Locate the cell with the specified text and output its (x, y) center coordinate. 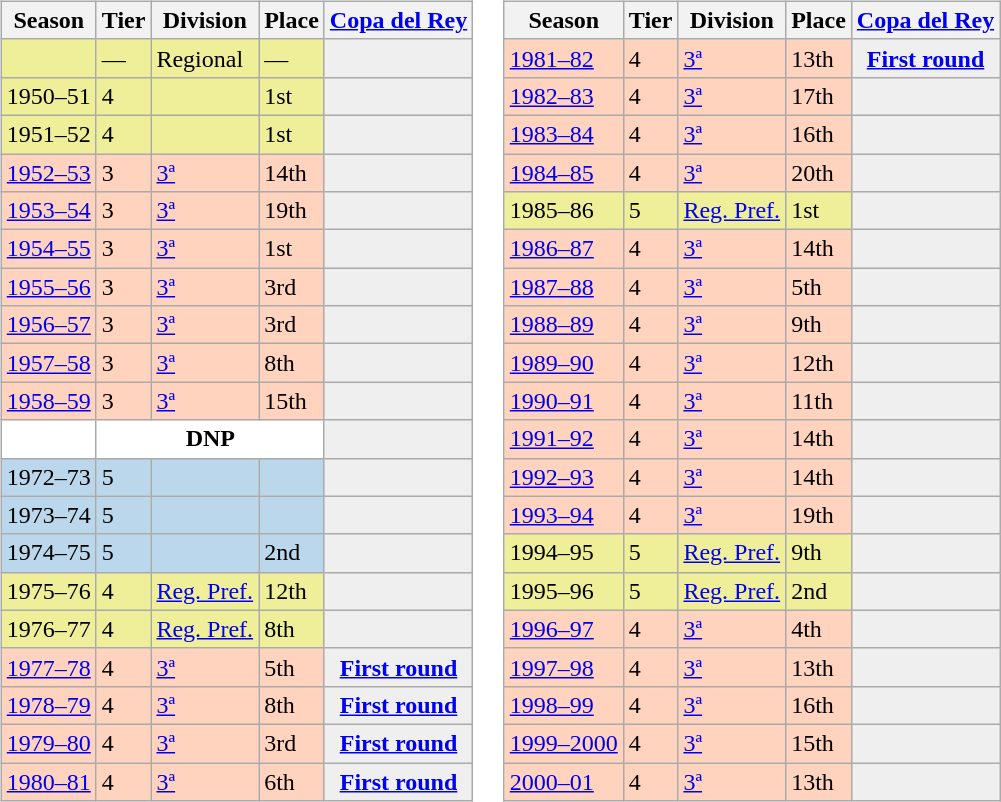
1955–56 (48, 287)
2000–01 (564, 781)
1954–55 (48, 249)
1999–2000 (564, 743)
1986–87 (564, 249)
1972–73 (48, 477)
1975–76 (48, 591)
1979–80 (48, 743)
1995–96 (564, 591)
1976–77 (48, 629)
1982–83 (564, 96)
1994–95 (564, 553)
1958–59 (48, 401)
17th (819, 96)
4th (819, 629)
1956–57 (48, 325)
1957–58 (48, 363)
1984–85 (564, 173)
1973–74 (48, 515)
DNP (210, 439)
1998–99 (564, 705)
1950–51 (48, 96)
1974–75 (48, 553)
1993–94 (564, 515)
1987–88 (564, 287)
6th (292, 781)
1991–92 (564, 439)
1978–79 (48, 705)
1981–82 (564, 58)
1985–86 (564, 211)
1977–78 (48, 667)
1988–89 (564, 325)
1992–93 (564, 477)
1983–84 (564, 134)
1980–81 (48, 781)
1990–91 (564, 401)
11th (819, 401)
1953–54 (48, 211)
Regional (205, 58)
20th (819, 173)
1951–52 (48, 134)
1989–90 (564, 363)
1997–98 (564, 667)
1952–53 (48, 173)
1996–97 (564, 629)
